Identify which cell holds the provided text, then report its [X, Y] central coordinate. 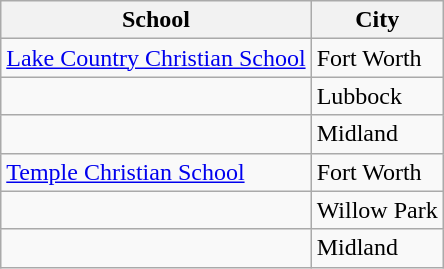
Willow Park [377, 210]
Lake Country Christian School [156, 58]
Temple Christian School [156, 172]
School [156, 20]
Lubbock [377, 96]
City [377, 20]
